Locate the cell with the specified text and output its [x, y] center coordinate. 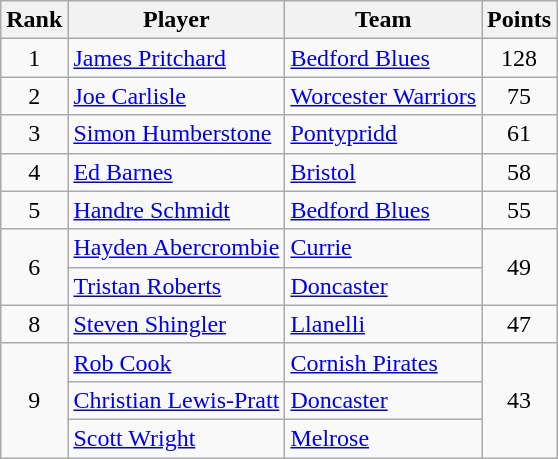
6 [34, 267]
47 [520, 324]
75 [520, 96]
9 [34, 400]
58 [520, 172]
Christian Lewis-Pratt [176, 400]
3 [34, 134]
Hayden Abercrombie [176, 248]
Player [176, 20]
49 [520, 267]
Llanelli [384, 324]
Currie [384, 248]
5 [34, 210]
Worcester Warriors [384, 96]
Steven Shingler [176, 324]
Rank [34, 20]
Bristol [384, 172]
Handre Schmidt [176, 210]
Ed Barnes [176, 172]
Tristan Roberts [176, 286]
Rob Cook [176, 362]
Melrose [384, 438]
43 [520, 400]
8 [34, 324]
Pontypridd [384, 134]
James Pritchard [176, 58]
Joe Carlisle [176, 96]
2 [34, 96]
55 [520, 210]
Scott Wright [176, 438]
128 [520, 58]
4 [34, 172]
Team [384, 20]
Cornish Pirates [384, 362]
Points [520, 20]
Simon Humberstone [176, 134]
1 [34, 58]
61 [520, 134]
